For the text-containing cell, return its midpoint in [X, Y] coordinate format. 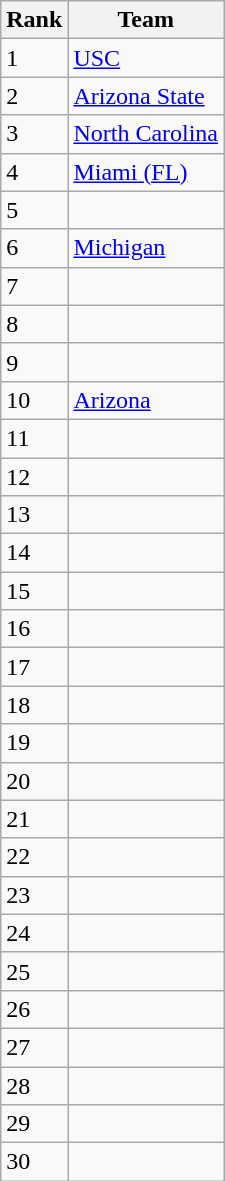
29 [34, 1124]
15 [34, 591]
27 [34, 1047]
USC [146, 58]
Arizona State [146, 96]
12 [34, 477]
13 [34, 515]
19 [34, 743]
30 [34, 1162]
17 [34, 667]
22 [34, 857]
Miami (FL) [146, 172]
20 [34, 781]
9 [34, 362]
11 [34, 438]
North Carolina [146, 134]
25 [34, 971]
8 [34, 324]
28 [34, 1085]
1 [34, 58]
Michigan [146, 248]
21 [34, 819]
Rank [34, 20]
2 [34, 96]
16 [34, 629]
4 [34, 172]
24 [34, 933]
Arizona [146, 400]
6 [34, 248]
7 [34, 286]
5 [34, 210]
26 [34, 1009]
18 [34, 705]
Team [146, 20]
3 [34, 134]
23 [34, 895]
10 [34, 400]
14 [34, 553]
